Determine the [x, y] coordinate at the center of the cell enclosing the given text.  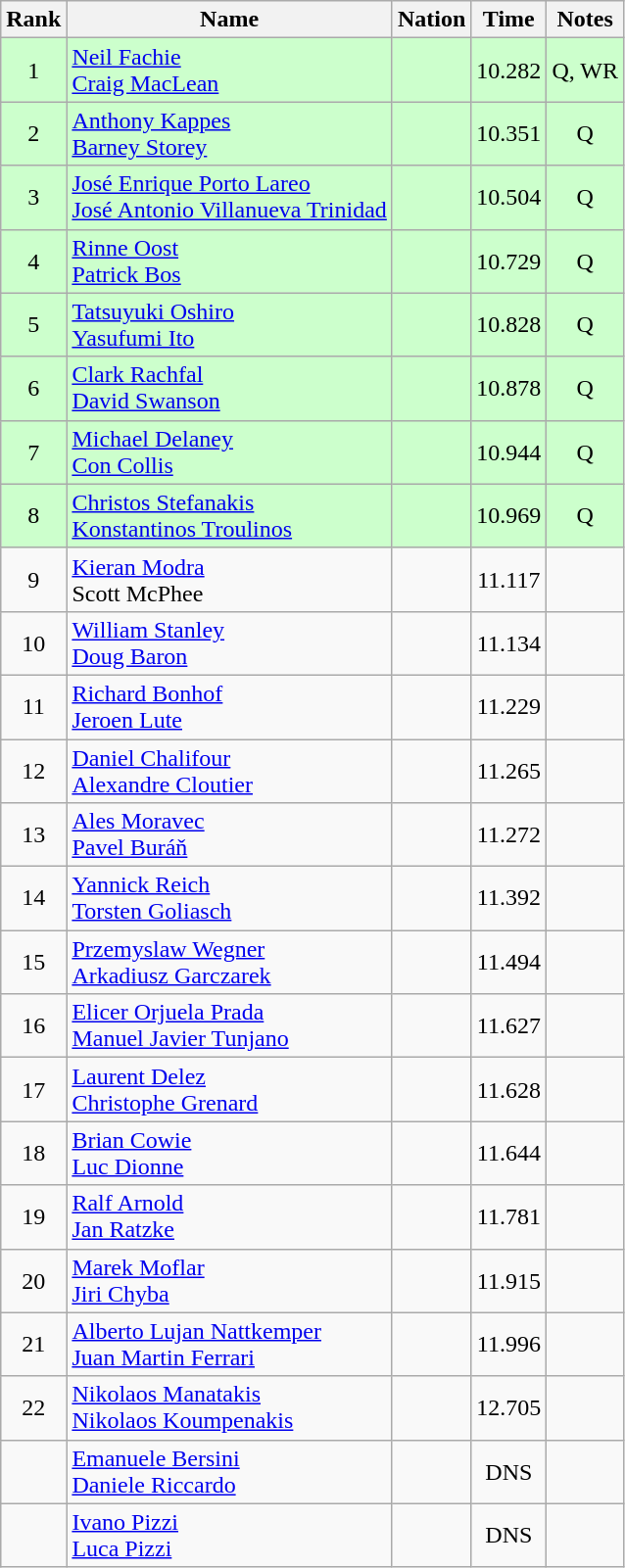
10.282 [509, 71]
11.272 [509, 834]
14 [33, 899]
Time [509, 20]
11.644 [509, 1154]
10.729 [509, 261]
Notes [586, 20]
21 [33, 1344]
Anthony KappesBarney Storey [229, 133]
12.705 [509, 1408]
1 [33, 71]
19 [33, 1216]
Nikolaos ManatakisNikolaos Koumpenakis [229, 1408]
11.117 [509, 580]
12 [33, 770]
Elicer Orjuela PradaManuel Javier Tunjano [229, 1026]
20 [33, 1281]
Richard BonhofJeroen Lute [229, 707]
11.134 [509, 642]
Emanuele BersiniDaniele Riccardo [229, 1471]
Ivano PizziLuca Pizzi [229, 1536]
10.969 [509, 515]
Name [229, 20]
Kieran ModraScott McPhee [229, 580]
Clark RachfalDavid Swanson [229, 388]
17 [33, 1089]
7 [33, 452]
10.828 [509, 325]
11.494 [509, 962]
11.265 [509, 770]
11.628 [509, 1089]
Neil FachieCraig MacLean [229, 71]
4 [33, 261]
11.229 [509, 707]
11.996 [509, 1344]
6 [33, 388]
Michael DelaneyCon Collis [229, 452]
18 [33, 1154]
11 [33, 707]
Rank [33, 20]
William StanleyDoug Baron [229, 642]
22 [33, 1408]
13 [33, 834]
Daniel ChalifourAlexandre Cloutier [229, 770]
15 [33, 962]
9 [33, 580]
Laurent DelezChristophe Grenard [229, 1089]
10.944 [509, 452]
3 [33, 198]
10.878 [509, 388]
Yannick ReichTorsten Goliasch [229, 899]
5 [33, 325]
Rinne OostPatrick Bos [229, 261]
11.627 [509, 1026]
Przemyslaw WegnerArkadiusz Garczarek [229, 962]
11.392 [509, 899]
Christos StefanakisKonstantinos Troulinos [229, 515]
Ralf ArnoldJan Ratzke [229, 1216]
11.915 [509, 1281]
10 [33, 642]
Nation [431, 20]
2 [33, 133]
Q, WR [586, 71]
8 [33, 515]
10.504 [509, 198]
Marek MoflarJiri Chyba [229, 1281]
José Enrique Porto LareoJosé Antonio Villanueva Trinidad [229, 198]
Ales MoravecPavel Buráň [229, 834]
16 [33, 1026]
Tatsuyuki OshiroYasufumi Ito [229, 325]
10.351 [509, 133]
Brian CowieLuc Dionne [229, 1154]
11.781 [509, 1216]
Alberto Lujan NattkemperJuan Martin Ferrari [229, 1344]
